Capture the cell that displays the provided text and extract its [x, y] central coordinate. 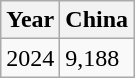
9,188 [97, 58]
Year [30, 20]
2024 [30, 58]
China [97, 20]
